For the text-containing cell, return its midpoint in (x, y) coordinate format. 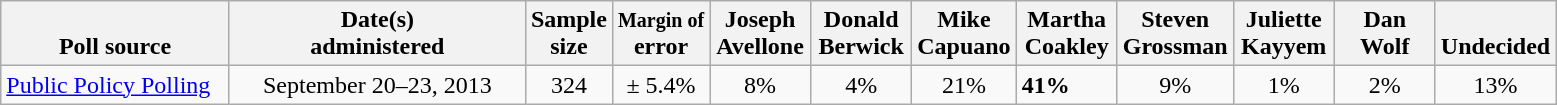
13% (1495, 85)
1% (1284, 85)
JosephAvellone (760, 34)
9% (1175, 85)
StevenGrossman (1175, 34)
Undecided (1495, 34)
324 (568, 85)
MarthaCoakley (1066, 34)
2% (1384, 85)
Date(s)administered (377, 34)
21% (964, 85)
41% (1066, 85)
± 5.4% (660, 85)
September 20–23, 2013 (377, 85)
Public Policy Polling (116, 85)
DanWolf (1384, 34)
Samplesize (568, 34)
4% (862, 85)
8% (760, 85)
MikeCapuano (964, 34)
Margin oferror (660, 34)
DonaldBerwick (862, 34)
JulietteKayyem (1284, 34)
Poll source (116, 34)
